Provide the (X, Y) coordinate of the cell's center where the given text is located.  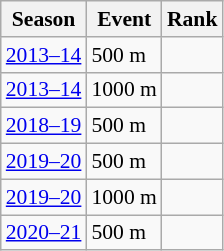
2018–19 (44, 126)
Season (44, 19)
Event (124, 19)
2020–21 (44, 233)
Rank (192, 19)
